Return the [x, y] coordinate for the center point of the cell that contains the specified text.  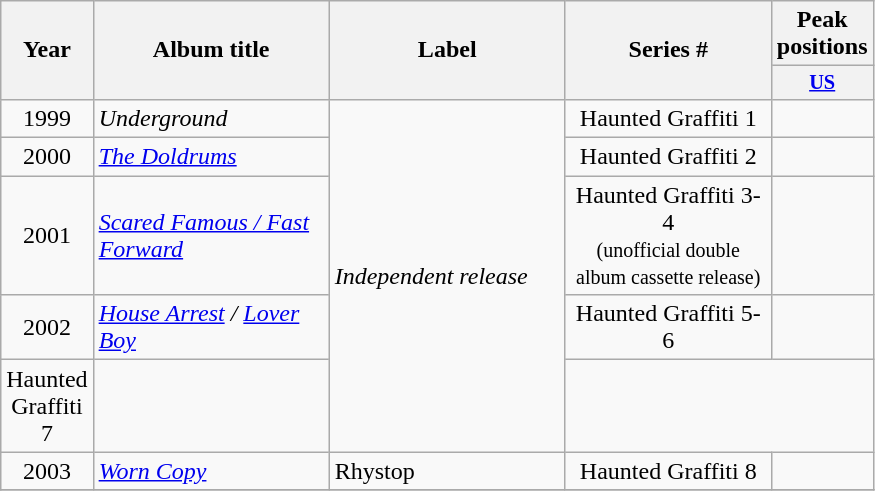
Haunted Graffiti 5-6 [668, 328]
Haunted Graffiti 3-4 (unofficial double album cassette release) [668, 236]
Haunted Graffiti 2 [668, 157]
Year [47, 50]
Rhystop [447, 471]
Scared Famous / Fast Forward [211, 236]
The Doldrums [211, 157]
2002 [47, 328]
Independent release [447, 275]
Underground [211, 118]
Album title [211, 50]
Series # [668, 50]
Haunted Graffiti 8 [668, 471]
Worn Copy [211, 471]
House Arrest / Lover Boy [211, 328]
1999 [47, 118]
US [822, 83]
2001 [47, 236]
Label [447, 50]
Haunted Graffiti 1 [668, 118]
2003 [47, 471]
2000 [47, 157]
Peak positions [822, 34]
Haunted Graffiti 7 [47, 406]
